Locate the cell with the specified text and output its (x, y) center coordinate. 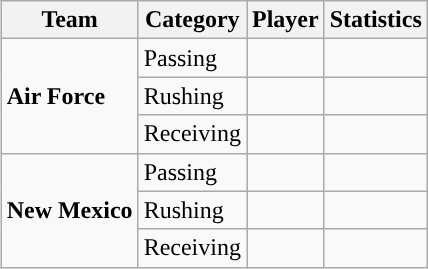
New Mexico (70, 210)
Category (192, 20)
Team (70, 20)
Player (285, 20)
Air Force (70, 96)
Statistics (376, 20)
